From the cell containing the given text, extract its center point as [x, y] coordinate. 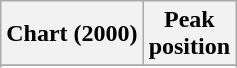
Chart (2000) [72, 34]
Peakposition [189, 34]
